Output the (X, Y) coordinate of the center of the cell containing the given text.  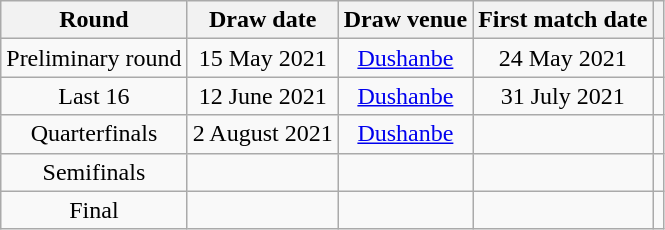
Round (94, 20)
Last 16 (94, 96)
Draw venue (405, 20)
Preliminary round (94, 58)
12 June 2021 (262, 96)
Draw date (262, 20)
First match date (563, 20)
Final (94, 210)
31 July 2021 (563, 96)
15 May 2021 (262, 58)
Semifinals (94, 172)
Quarterfinals (94, 134)
24 May 2021 (563, 58)
2 August 2021 (262, 134)
